Output the (X, Y) coordinate of the center of the cell containing the given text.  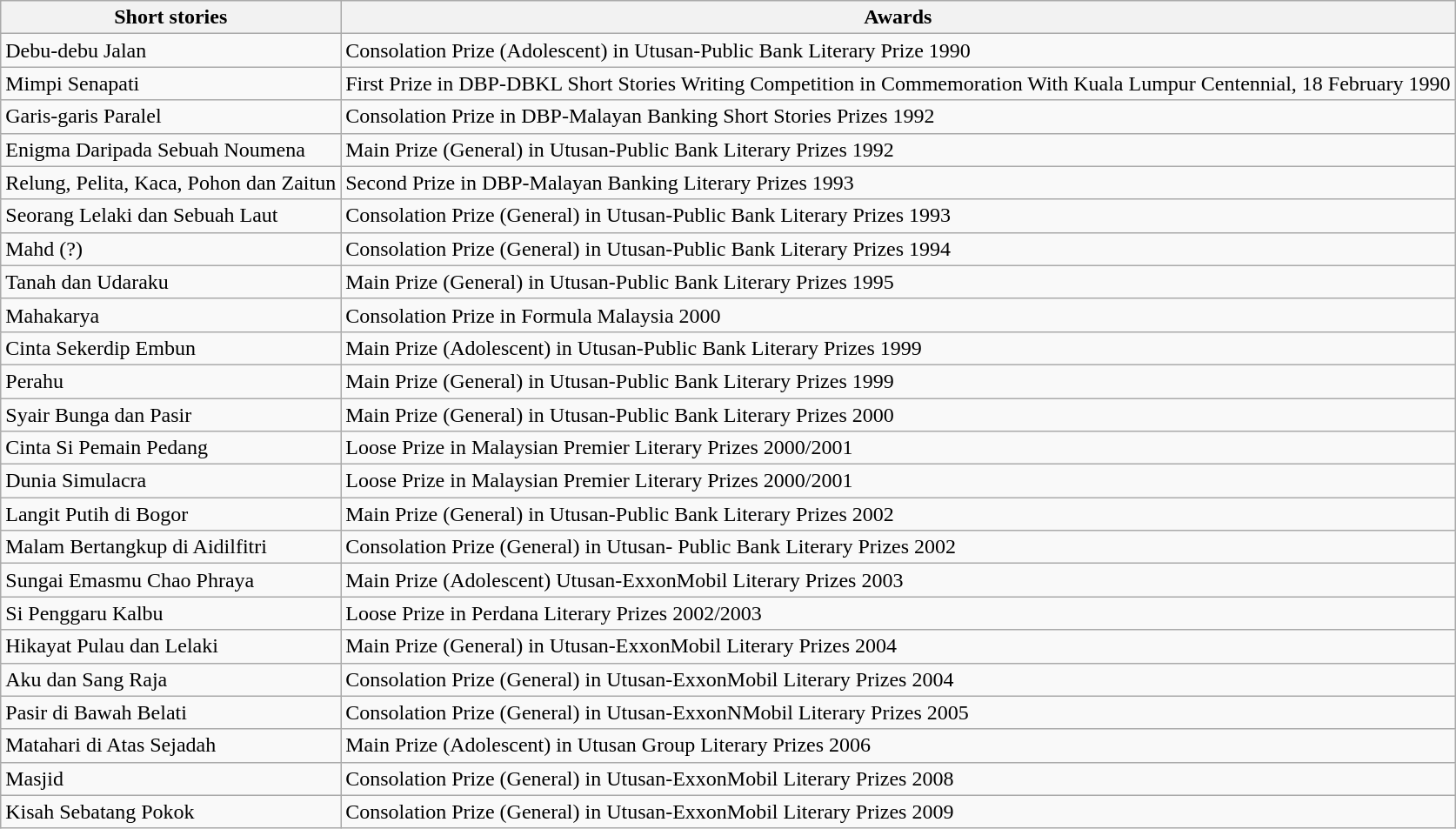
Main Prize (General) in Utusan-ExxonMobil Literary Prizes 2004 (898, 646)
Langit Putih di Bogor (170, 514)
Main Prize (General) in Utusan-Public Bank Literary Prizes 2002 (898, 514)
Consolation Prize (General) in Utusan-Public Bank Literary Prizes 1994 (898, 249)
Masjid (170, 779)
Consolation Prize (General) in Utusan-ExxonMobil Literary Prizes 2009 (898, 812)
Main Prize (General) in Utusan-Public Bank Literary Prizes 1992 (898, 150)
Awards (898, 17)
Cinta Si Pemain Pedang (170, 448)
Enigma Daripada Sebuah Noumena (170, 150)
Aku dan Sang Raja (170, 679)
Consolation Prize (Adolescent) in Utusan-Public Bank Literary Prize 1990 (898, 50)
Main Prize (General) in Utusan-Public Bank Literary Prizes 2000 (898, 415)
Garis-garis Paralel (170, 117)
Mimpi Senapati (170, 84)
Pasir di Bawah Belati (170, 712)
Main Prize (Adolescent) in Utusan-Public Bank Literary Prizes 1999 (898, 348)
Main Prize (Adolescent) in Utusan Group Literary Prizes 2006 (898, 745)
Cinta Sekerdip Embun (170, 348)
Relung, Pelita, Kaca, Pohon dan Zaitun (170, 183)
Consolation Prize in DBP-Malayan Banking Short Stories Prizes 1992 (898, 117)
Seorang Lelaki dan Sebuah Laut (170, 216)
Sungai Emasmu Chao Phraya (170, 580)
First Prize in DBP-DBKL Short Stories Writing Competition in Commemoration With Kuala Lumpur Centennial, 18 February 1990 (898, 84)
Syair Bunga dan Pasir (170, 415)
Dunia Simulacra (170, 481)
Main Prize (General) in Utusan-Public Bank Literary Prizes 1999 (898, 381)
Short stories (170, 17)
Perahu (170, 381)
Consolation Prize (General) in Utusan-Public Bank Literary Prizes 1993 (898, 216)
Second Prize in DBP-Malayan Banking Literary Prizes 1993 (898, 183)
Main Prize (General) in Utusan-Public Bank Literary Prizes 1995 (898, 282)
Tanah dan Udaraku (170, 282)
Malam Bertangkup di Aidilfitri (170, 547)
Consolation Prize (General) in Utusan-ExxonMobil Literary Prizes 2008 (898, 779)
Hikayat Pulau dan Lelaki (170, 646)
Debu-debu Jalan (170, 50)
Consolation Prize (General) in Utusan-ExxonNMobil Literary Prizes 2005 (898, 712)
Consolation Prize (General) in Utusan-ExxonMobil Literary Prizes 2004 (898, 679)
Mahakarya (170, 315)
Mahd (?) (170, 249)
Matahari di Atas Sejadah (170, 745)
Main Prize (Adolescent) Utusan-ExxonMobil Literary Prizes 2003 (898, 580)
Loose Prize in Perdana Literary Prizes 2002/2003 (898, 613)
Kisah Sebatang Pokok (170, 812)
Consolation Prize (General) in Utusan- Public Bank Literary Prizes 2002 (898, 547)
Si Penggaru Kalbu (170, 613)
Consolation Prize in Formula Malaysia 2000 (898, 315)
